Identify which cell holds the provided text, then report its (x, y) central coordinate. 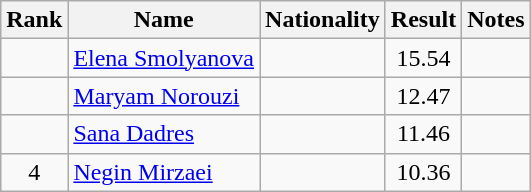
Negin Mirzaei (164, 172)
11.46 (423, 134)
Elena Smolyanova (164, 58)
4 (34, 172)
Result (423, 20)
Sana Dadres (164, 134)
Nationality (323, 20)
Notes (496, 20)
Name (164, 20)
15.54 (423, 58)
10.36 (423, 172)
Rank (34, 20)
12.47 (423, 96)
Maryam Norouzi (164, 96)
